Provide the (x, y) coordinate of the cell's center where the given text is located.  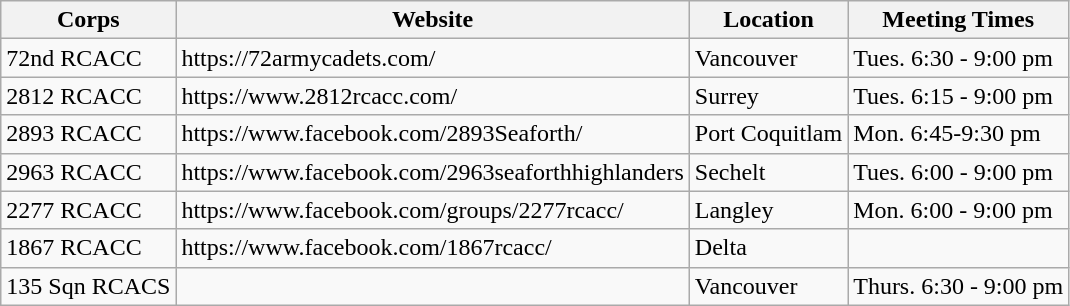
Port Coquitlam (768, 134)
Tues. 6:15 - 9:00 pm (958, 96)
1867 RCACC (88, 248)
https://www.facebook.com/2893Seaforth/ (432, 134)
Meeting Times (958, 20)
2963 RCACC (88, 172)
Sechelt (768, 172)
Tues. 6:30 - 9:00 pm (958, 58)
72nd RCACC (88, 58)
Website (432, 20)
135 Sqn RCACS (88, 286)
Location (768, 20)
Mon. 6:45-9:30 pm (958, 134)
Tues. 6:00 - 9:00 pm (958, 172)
https://72armycadets.com/ (432, 58)
https://www.2812rcacc.com/ (432, 96)
Surrey (768, 96)
Corps (88, 20)
Thurs. 6:30 - 9:00 pm (958, 286)
2812 RCACC (88, 96)
2277 RCACC (88, 210)
https://www.facebook.com/1867rcacc/ (432, 248)
Mon. 6:00 - 9:00 pm (958, 210)
https://www.facebook.com/2963seaforthhighlanders (432, 172)
https://www.facebook.com/groups/2277rcacc/ (432, 210)
2893 RCACC (88, 134)
Delta (768, 248)
Langley (768, 210)
